Search for the cell housing the specified text and yield its [x, y] center coordinate. 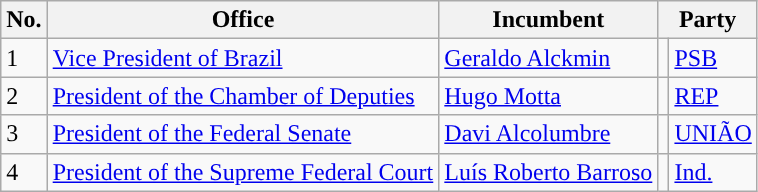
3 [24, 134]
4 [24, 172]
President of the Federal Senate [243, 134]
Hugo Motta [548, 96]
Party [708, 20]
Davi Alcolumbre [548, 134]
REP [713, 96]
Ind. [713, 172]
President of the Chamber of Deputies [243, 96]
PSB [713, 58]
Vice President of Brazil [243, 58]
No. [24, 20]
Luís Roberto Barroso [548, 172]
UNIÃO [713, 134]
Geraldo Alckmin [548, 58]
Incumbent [548, 20]
Office [243, 20]
President of the Supreme Federal Court [243, 172]
1 [24, 58]
2 [24, 96]
